Provide the (X, Y) coordinate of the cell's center where the given text is located.  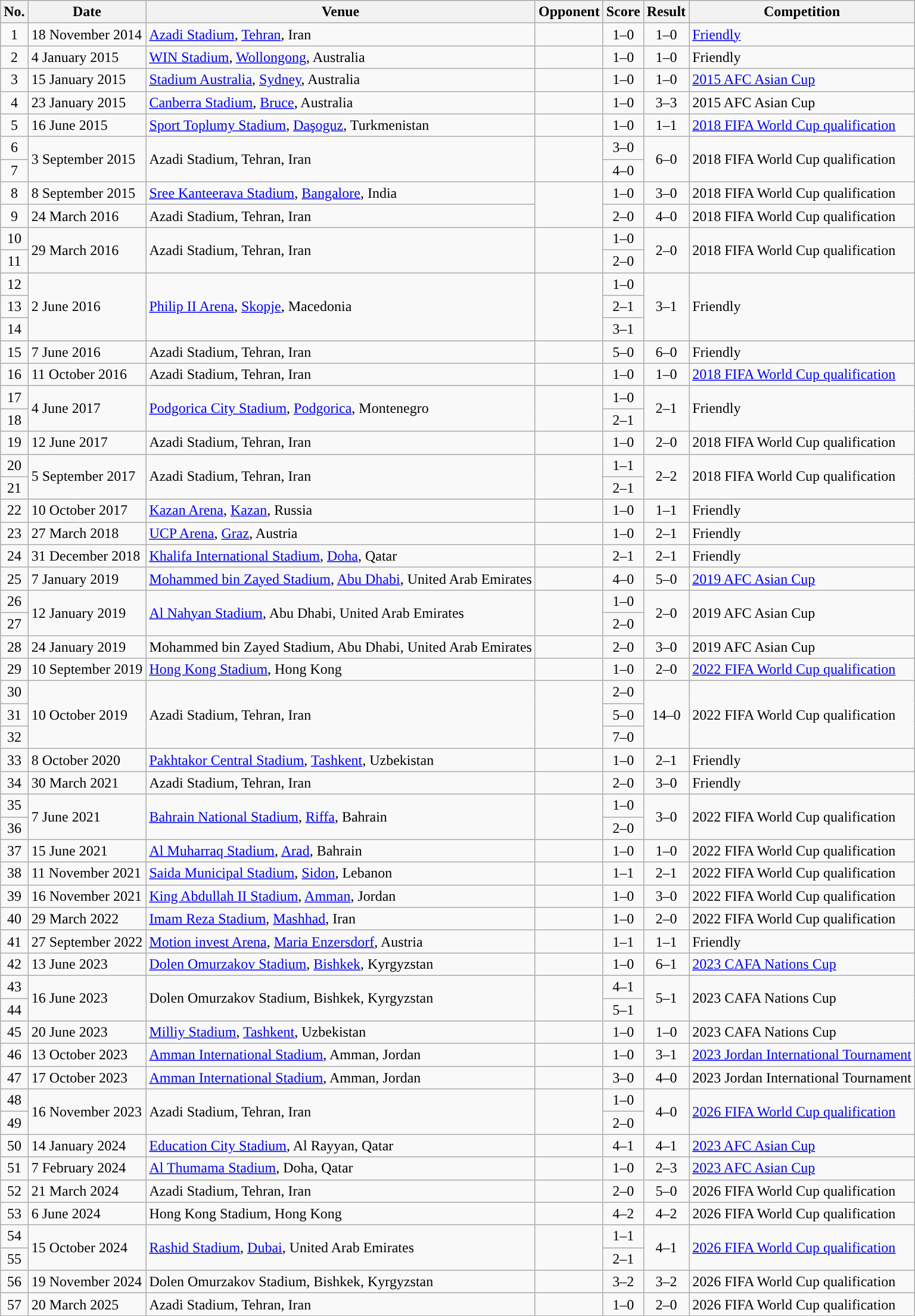
King Abdullah II Stadium, Amman, Jordan (341, 896)
30 (14, 692)
Canberra Stadium, Bruce, Australia (341, 102)
40 (14, 919)
2 (14, 57)
Rashid Stadium, Dubai, United Arab Emirates (341, 1247)
43 (14, 987)
Kazan Arena, Kazan, Russia (341, 511)
26 (14, 601)
24 March 2016 (87, 216)
14 (14, 329)
11 October 2016 (87, 375)
16 June 2015 (87, 125)
6–1 (666, 964)
20 March 2025 (87, 1304)
3–3 (666, 102)
7 January 2019 (87, 578)
Al Thumama Stadium, Doha, Qatar (341, 1168)
19 (14, 443)
7 February 2024 (87, 1168)
47 (14, 1078)
51 (14, 1168)
33 (14, 760)
15 January 2015 (87, 80)
6 June 2024 (87, 1214)
UCP Arena, Graz, Austria (341, 533)
5 (14, 125)
46 (14, 1055)
12 June 2017 (87, 443)
3 September 2015 (87, 159)
39 (14, 896)
29 (14, 670)
55 (14, 1259)
7 (14, 170)
2–3 (666, 1168)
Motion invest Arena, Maria Enzersdorf, Austria (341, 941)
4 (14, 102)
17 (14, 397)
49 (14, 1123)
53 (14, 1214)
44 (14, 1010)
20 June 2023 (87, 1032)
10 October 2019 (87, 715)
Podgorica City Stadium, Podgorica, Montenegro (341, 409)
Bahrain National Stadium, Riffa, Bahrain (341, 817)
56 (14, 1281)
15 (14, 352)
18 (14, 420)
57 (14, 1304)
Sree Kanteerava Stadium, Bangalore, India (341, 193)
13 June 2023 (87, 964)
22 (14, 511)
28 (14, 646)
Opponent (569, 12)
9 (14, 216)
11 (14, 261)
35 (14, 805)
Saida Municipal Stadium, Sidon, Lebanon (341, 873)
Result (666, 12)
54 (14, 1236)
7 June 2021 (87, 817)
10 October 2017 (87, 511)
2–2 (666, 477)
18 November 2014 (87, 35)
34 (14, 783)
Education City Stadium, Al Rayyan, Qatar (341, 1146)
10 (14, 238)
7–0 (623, 738)
37 (14, 851)
15 October 2024 (87, 1247)
14 January 2024 (87, 1146)
13 (14, 307)
8 (14, 193)
3 (14, 80)
Venue (341, 12)
No. (14, 12)
21 (14, 488)
12 January 2019 (87, 612)
WIN Stadium, Wollongong, Australia (341, 57)
Stadium Australia, Sydney, Australia (341, 80)
5 September 2017 (87, 477)
4 January 2015 (87, 57)
16 (14, 375)
24 January 2019 (87, 646)
15 June 2021 (87, 851)
31 December 2018 (87, 556)
Score (623, 12)
6 (14, 148)
27 March 2018 (87, 533)
20 (14, 465)
23 (14, 533)
19 November 2024 (87, 1281)
16 November 2023 (87, 1112)
31 (14, 715)
Sport Toplumy Stadium, Daşoguz, Turkmenistan (341, 125)
10 September 2019 (87, 670)
25 (14, 578)
Philip II Arena, Skopje, Macedonia (341, 307)
50 (14, 1146)
Date (87, 12)
7 June 2016 (87, 352)
Khalifa International Stadium, Doha, Qatar (341, 556)
48 (14, 1100)
8 September 2015 (87, 193)
Imam Reza Stadium, Mashhad, Iran (341, 919)
27 (14, 624)
42 (14, 964)
32 (14, 738)
21 March 2024 (87, 1191)
Pakhtakor Central Stadium, Tashkent, Uzbekistan (341, 760)
13 October 2023 (87, 1055)
12 (14, 284)
Competition (802, 12)
4 June 2017 (87, 409)
Al Muharraq Stadium, Arad, Bahrain (341, 851)
17 October 2023 (87, 1078)
41 (14, 941)
1 (14, 35)
8 October 2020 (87, 760)
38 (14, 873)
29 March 2016 (87, 250)
16 June 2023 (87, 998)
52 (14, 1191)
29 March 2022 (87, 919)
23 January 2015 (87, 102)
14–0 (666, 715)
Al Nahyan Stadium, Abu Dhabi, United Arab Emirates (341, 612)
27 September 2022 (87, 941)
30 March 2021 (87, 783)
2 June 2016 (87, 307)
45 (14, 1032)
11 November 2021 (87, 873)
24 (14, 556)
Milliy Stadium, Tashkent, Uzbekistan (341, 1032)
16 November 2021 (87, 896)
36 (14, 828)
